For the text-containing cell, return its midpoint in (X, Y) coordinate format. 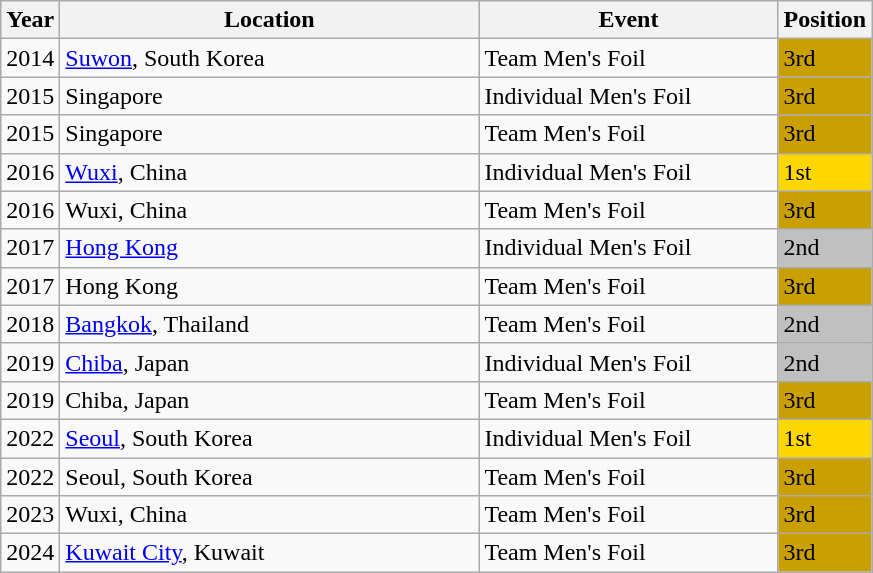
Location (270, 20)
Suwon, South Korea (270, 58)
Event (628, 20)
2024 (30, 553)
Year (30, 20)
2014 (30, 58)
2023 (30, 515)
Kuwait City, Kuwait (270, 553)
2018 (30, 324)
Bangkok, Thailand (270, 324)
Position (825, 20)
